From the cell containing the given text, extract its center point as (x, y) coordinate. 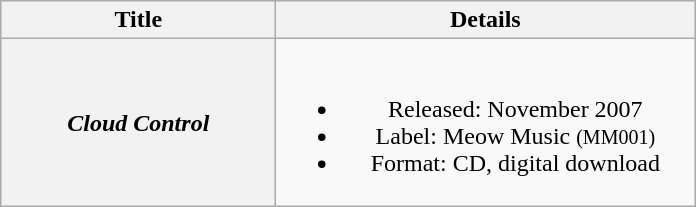
Details (486, 20)
Title (138, 20)
Cloud Control (138, 122)
Released: November 2007Label: Meow Music (MM001)Format: CD, digital download (486, 122)
